Provide the (x, y) coordinate of the cell's center where the given text is located.  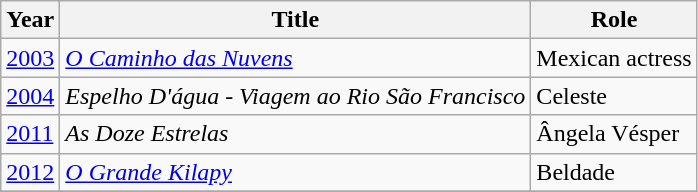
O Grande Kilapy (296, 172)
Title (296, 20)
Celeste (614, 96)
Year (30, 20)
2003 (30, 58)
2004 (30, 96)
As Doze Estrelas (296, 134)
2011 (30, 134)
O Caminho das Nuvens (296, 58)
Role (614, 20)
Beldade (614, 172)
Espelho D'água - Viagem ao Rio São Francisco (296, 96)
Ângela Vésper (614, 134)
2012 (30, 172)
Mexican actress (614, 58)
